Find where the given text appears and provide that cell's center as [x, y] coordinate. 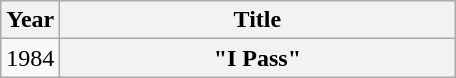
Title [258, 20]
"I Pass" [258, 58]
Year [30, 20]
1984 [30, 58]
